Pinpoint the cell where the given text exists, returning its [x, y] midpoint coordinate. 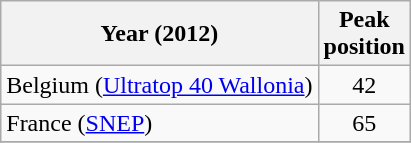
Peakposition [364, 34]
Year (2012) [160, 34]
42 [364, 85]
France (SNEP) [160, 123]
65 [364, 123]
Belgium (Ultratop 40 Wallonia) [160, 85]
